Identify which cell holds the provided text, then report its (X, Y) central coordinate. 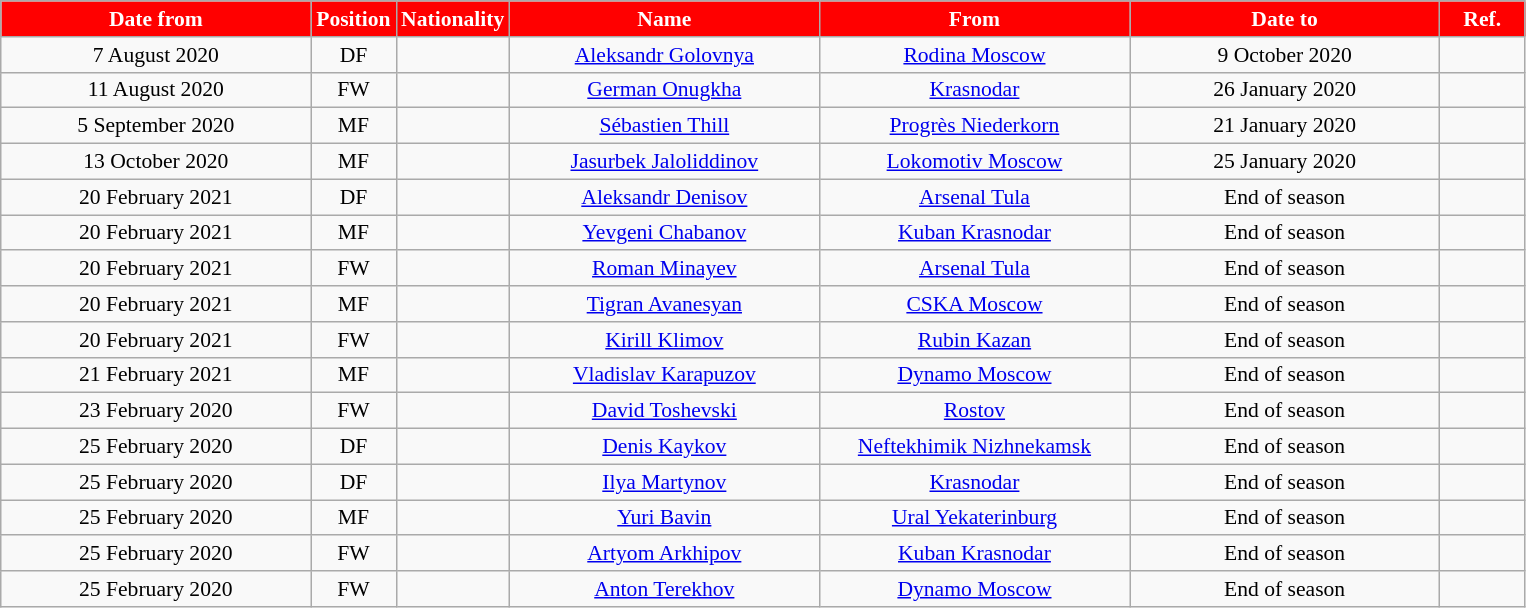
Tigran Avanesyan (664, 304)
Aleksandr Denisov (664, 197)
Rodina Moscow (974, 55)
13 October 2020 (156, 162)
From (974, 19)
11 August 2020 (156, 90)
Ref. (1482, 19)
21 January 2020 (1285, 126)
Aleksandr Golovnya (664, 55)
Nationality (452, 19)
Position (354, 19)
Date to (1285, 19)
CSKA Moscow (974, 304)
Yuri Bavin (664, 518)
23 February 2020 (156, 411)
26 January 2020 (1285, 90)
Anton Terekhov (664, 589)
Sébastien Thill (664, 126)
Jasurbek Jaloliddinov (664, 162)
Ilya Martynov (664, 482)
25 January 2020 (1285, 162)
Denis Kaykov (664, 447)
21 February 2021 (156, 375)
Rubin Kazan (974, 340)
Yevgeni Chabanov (664, 233)
5 September 2020 (156, 126)
9 October 2020 (1285, 55)
Lokomotiv Moscow (974, 162)
German Onugkha (664, 90)
7 August 2020 (156, 55)
Artyom Arkhipov (664, 554)
Progrès Niederkorn (974, 126)
Vladislav Karapuzov (664, 375)
Roman Minayev (664, 269)
Rostov (974, 411)
Date from (156, 19)
Kirill Klimov (664, 340)
Name (664, 19)
Ural Yekaterinburg (974, 518)
Neftekhimik Nizhnekamsk (974, 447)
David Toshevski (664, 411)
